Determine the (x, y) coordinate at the center of the cell enclosing the given text.  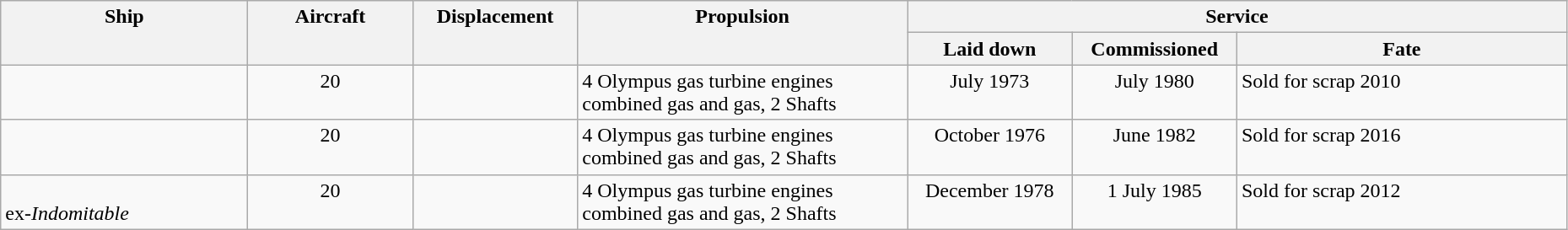
Fate (1402, 49)
Service (1237, 17)
ex-Indomitable (125, 202)
Laid down (990, 49)
Propulsion (742, 33)
Displacement (494, 33)
Aircraft (331, 33)
June 1982 (1154, 147)
Sold for scrap 2012 (1402, 202)
1 July 1985 (1154, 202)
December 1978 (990, 202)
July 1973 (990, 93)
Commissioned (1154, 49)
July 1980 (1154, 93)
Sold for scrap 2010 (1402, 93)
Ship (125, 33)
Sold for scrap 2016 (1402, 147)
October 1976 (990, 147)
